Determine the [x, y] coordinate at the center of the cell enclosing the given text.  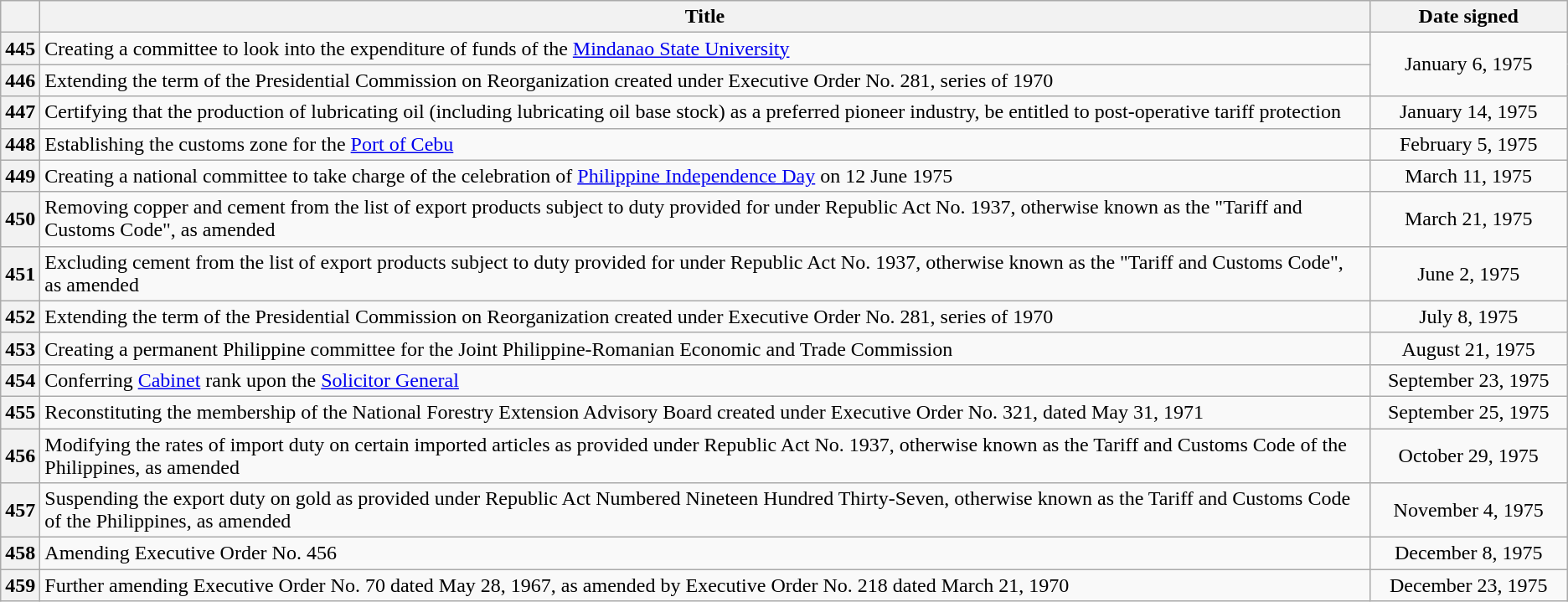
453 [20, 348]
Creating a committee to look into the expenditure of funds of the Mindanao State University [705, 49]
Creating a permanent Philippine committee for the Joint Philippine-Romanian Economic and Trade Commission [705, 348]
458 [20, 553]
October 29, 1975 [1468, 455]
455 [20, 412]
449 [20, 176]
Amending Executive Order No. 456 [705, 553]
Date signed [1468, 17]
Conferring Cabinet rank upon the Solicitor General [705, 380]
August 21, 1975 [1468, 348]
447 [20, 112]
July 8, 1975 [1468, 316]
Further amending Executive Order No. 70 dated May 28, 1967, as amended by Executive Order No. 218 dated March 21, 1970 [705, 585]
December 8, 1975 [1468, 553]
Title [705, 17]
March 11, 1975 [1468, 176]
December 23, 1975 [1468, 585]
456 [20, 455]
Creating a national committee to take charge of the celebration of Philippine Independence Day on 12 June 1975 [705, 176]
September 23, 1975 [1468, 380]
446 [20, 80]
January 14, 1975 [1468, 112]
452 [20, 316]
448 [20, 144]
September 25, 1975 [1468, 412]
450 [20, 219]
457 [20, 511]
454 [20, 380]
451 [20, 273]
November 4, 1975 [1468, 511]
445 [20, 49]
January 6, 1975 [1468, 64]
June 2, 1975 [1468, 273]
February 5, 1975 [1468, 144]
March 21, 1975 [1468, 219]
459 [20, 585]
Reconstituting the membership of the National Forestry Extension Advisory Board created under Executive Order No. 321, dated May 31, 1971 [705, 412]
Establishing the customs zone for the Port of Cebu [705, 144]
